Search for the cell housing the specified text and yield its [X, Y] center coordinate. 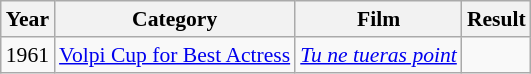
Tu ne tueras point [378, 55]
Volpi Cup for Best Actress [174, 55]
Film [378, 19]
Result [496, 19]
Year [28, 19]
Category [174, 19]
1961 [28, 55]
